Return (X, Y) of the center of cell containing provided text 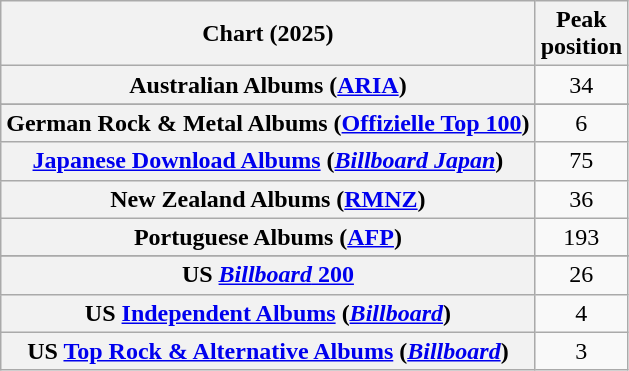
Peakposition (581, 34)
US Billboard 200 (268, 275)
US Independent Albums (Billboard) (268, 313)
Portuguese Albums (AFP) (268, 237)
34 (581, 85)
Australian Albums (ARIA) (268, 85)
Chart (2025) (268, 34)
193 (581, 237)
4 (581, 313)
US Top Rock & Alternative Albums (Billboard) (268, 351)
3 (581, 351)
German Rock & Metal Albums (Offizielle Top 100) (268, 123)
75 (581, 161)
6 (581, 123)
Japanese Download Albums (Billboard Japan) (268, 161)
36 (581, 199)
26 (581, 275)
New Zealand Albums (RMNZ) (268, 199)
